For the text-containing cell, return its midpoint in (X, Y) coordinate format. 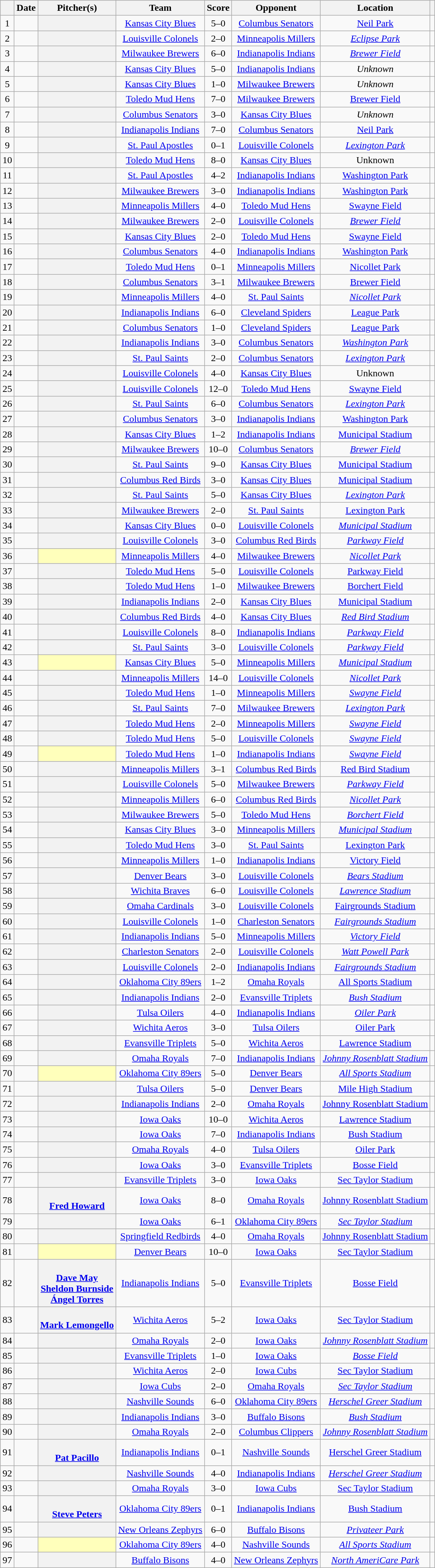
66 (7, 1013)
65 (7, 997)
72 (7, 1104)
69 (7, 1058)
43 (7, 662)
54 (7, 830)
92 (7, 1473)
5 (7, 84)
38 (7, 586)
20 (7, 312)
50 (7, 769)
Watt Powell Park (375, 952)
3 (7, 54)
89 (7, 1416)
74 (7, 1134)
7 (7, 114)
90 (7, 1432)
85 (7, 1356)
26 (7, 403)
40 (7, 617)
Bears Stadium (375, 875)
97 (7, 1560)
25 (7, 388)
Omaha Cardinals (161, 906)
2 (7, 38)
16 (7, 252)
64 (7, 982)
24 (7, 373)
Eclipse Park (375, 38)
19 (7, 297)
Mile High Stadium (375, 1089)
88 (7, 1401)
55 (7, 845)
30 (7, 465)
21 (7, 328)
56 (7, 860)
37 (7, 571)
80 (7, 1236)
10 (7, 160)
95 (7, 1530)
22 (7, 343)
9–0 (218, 465)
79 (7, 1221)
Opponent (276, 8)
15 (7, 236)
12 (7, 191)
47 (7, 723)
46 (7, 708)
28 (7, 434)
86 (7, 1371)
68 (7, 1043)
29 (7, 449)
82 (7, 1283)
44 (7, 678)
Team (161, 8)
52 (7, 799)
36 (7, 556)
4–2 (218, 175)
39 (7, 601)
63 (7, 967)
13 (7, 206)
78 (7, 1200)
70 (7, 1073)
Wichita Braves (161, 891)
Mark Lemongello (77, 1320)
96 (7, 1545)
45 (7, 693)
73 (7, 1119)
53 (7, 815)
59 (7, 906)
4 (7, 69)
31 (7, 480)
83 (7, 1320)
77 (7, 1180)
67 (7, 1028)
Location (375, 8)
62 (7, 952)
Privateer Park (375, 1530)
9 (7, 145)
Score (218, 8)
Pat Pacillo (77, 1452)
93 (7, 1488)
60 (7, 921)
76 (7, 1165)
87 (7, 1386)
0–0 (218, 525)
94 (7, 1509)
58 (7, 891)
8 (7, 130)
81 (7, 1252)
49 (7, 754)
17 (7, 267)
Dave May Sheldon Burnside Ángel Torres (77, 1283)
North AmeriCare Park (375, 1560)
Columbus Clippers (276, 1432)
14 (7, 221)
Steve Peters (77, 1509)
91 (7, 1452)
Springfield Redbirds (161, 1236)
84 (7, 1340)
33 (7, 510)
61 (7, 937)
11 (7, 175)
Fred Howard (77, 1200)
57 (7, 875)
5–2 (218, 1320)
42 (7, 647)
34 (7, 525)
27 (7, 419)
6 (7, 99)
23 (7, 358)
32 (7, 495)
51 (7, 784)
Date (26, 8)
48 (7, 739)
18 (7, 282)
14–0 (218, 678)
6–1 (218, 1221)
12–0 (218, 388)
35 (7, 541)
75 (7, 1149)
71 (7, 1089)
41 (7, 632)
1 (7, 23)
Pitcher(s) (77, 8)
